Search for the cell housing the specified text and yield its [X, Y] center coordinate. 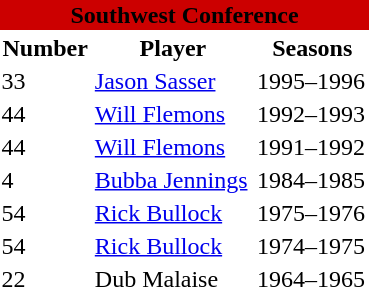
Bubba Jennings [172, 180]
1992–1993 [312, 114]
33 [45, 81]
1974–1975 [312, 246]
Player [172, 48]
Southwest Conference [184, 15]
1975–1976 [312, 213]
Number [45, 48]
1984–1985 [312, 180]
4 [45, 180]
1995–1996 [312, 81]
Seasons [312, 48]
Jason Sasser [172, 81]
1991–1992 [312, 147]
